Detect which cell encompasses the target text, then output its (X, Y) center coordinate. 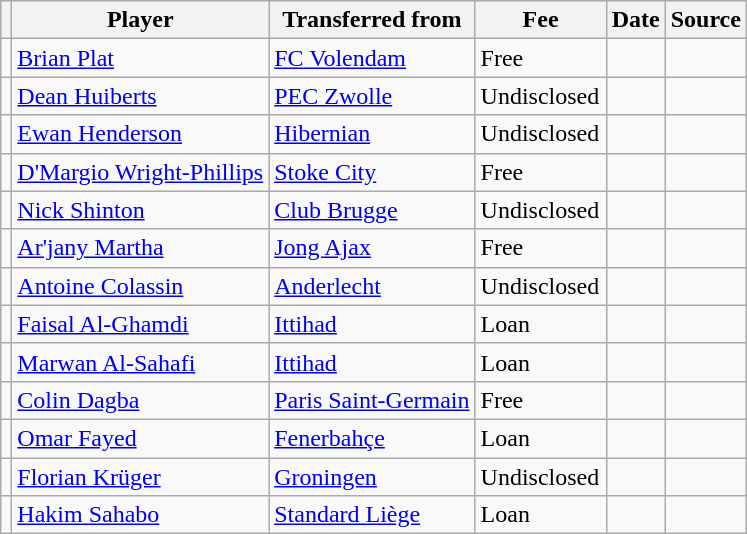
Hakim Sahabo (140, 515)
Player (140, 20)
Club Brugge (372, 210)
Ar'jany Martha (140, 248)
PEC Zwolle (372, 96)
Date (636, 20)
Hibernian (372, 134)
Colin Dagba (140, 400)
Anderlecht (372, 286)
Nick Shinton (140, 210)
Paris Saint-Germain (372, 400)
Source (706, 20)
Transferred from (372, 20)
Marwan Al-Sahafi (140, 362)
Jong Ajax (372, 248)
FC Volendam (372, 58)
Brian Plat (140, 58)
Florian Krüger (140, 477)
Groningen (372, 477)
D'Margio Wright-Phillips (140, 172)
Ewan Henderson (140, 134)
Fee (540, 20)
Omar Fayed (140, 438)
Antoine Colassin (140, 286)
Stoke City (372, 172)
Standard Liège (372, 515)
Fenerbahçe (372, 438)
Dean Huiberts (140, 96)
Faisal Al-Ghamdi (140, 324)
